Output the [x, y] coordinate of the center of the cell containing the given text.  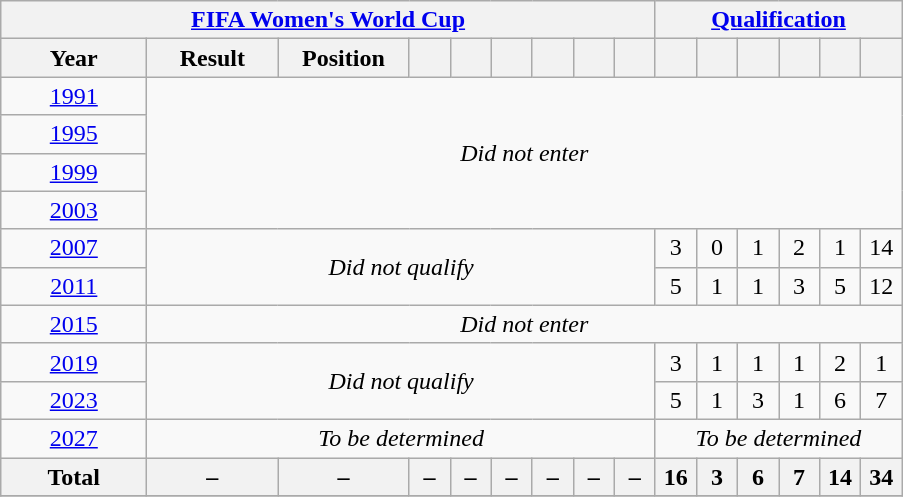
Result [212, 58]
1999 [74, 172]
1995 [74, 134]
16 [676, 477]
FIFA Women's World Cup [328, 20]
2015 [74, 324]
Position [344, 58]
2011 [74, 286]
2023 [74, 400]
2019 [74, 362]
1991 [74, 96]
2007 [74, 248]
0 [716, 248]
Qualification [778, 20]
34 [882, 477]
2027 [74, 438]
2003 [74, 210]
Year [74, 58]
12 [882, 286]
Total [74, 477]
